From the cell containing the given text, extract its center point as (X, Y) coordinate. 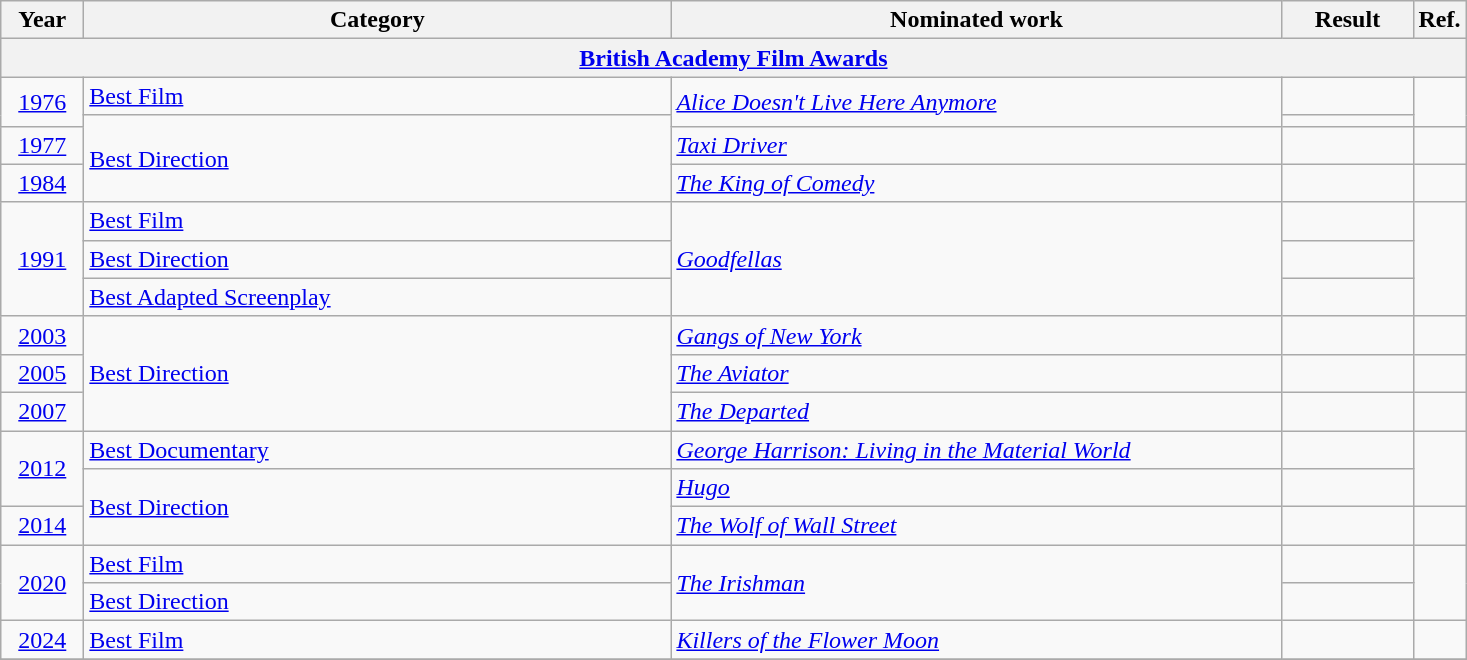
1976 (42, 102)
The Irishman (976, 583)
2024 (42, 640)
The Departed (976, 411)
Best Adapted Screenplay (378, 297)
Alice Doesn't Live Here Anymore (976, 102)
Ref. (1440, 20)
1984 (42, 183)
British Academy Film Awards (734, 58)
2005 (42, 373)
2020 (42, 583)
Killers of the Flower Moon (976, 640)
Nominated work (976, 20)
George Harrison: Living in the Material World (976, 449)
The Aviator (976, 373)
1977 (42, 145)
2003 (42, 335)
Goodfellas (976, 259)
Hugo (976, 488)
Taxi Driver (976, 145)
2007 (42, 411)
Year (42, 20)
Best Documentary (378, 449)
Result (1348, 20)
The King of Comedy (976, 183)
The Wolf of Wall Street (976, 526)
Category (378, 20)
2012 (42, 468)
2014 (42, 526)
Gangs of New York (976, 335)
1991 (42, 259)
